Extract the (x, y) coordinate from the center of the cell holding the provided text.  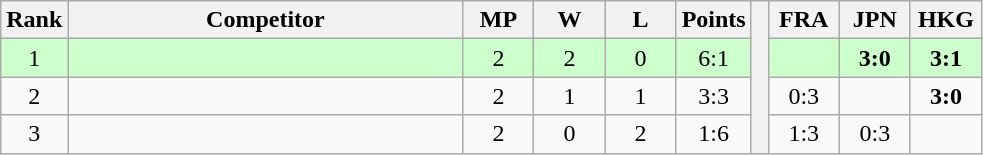
6:1 (714, 58)
MP (498, 20)
3:3 (714, 96)
3 (34, 134)
L (640, 20)
3:1 (946, 58)
JPN (874, 20)
HKG (946, 20)
1:6 (714, 134)
FRA (804, 20)
1:3 (804, 134)
Points (714, 20)
W (570, 20)
Rank (34, 20)
Competitor (266, 20)
